Search for the cell housing the specified text and yield its (x, y) center coordinate. 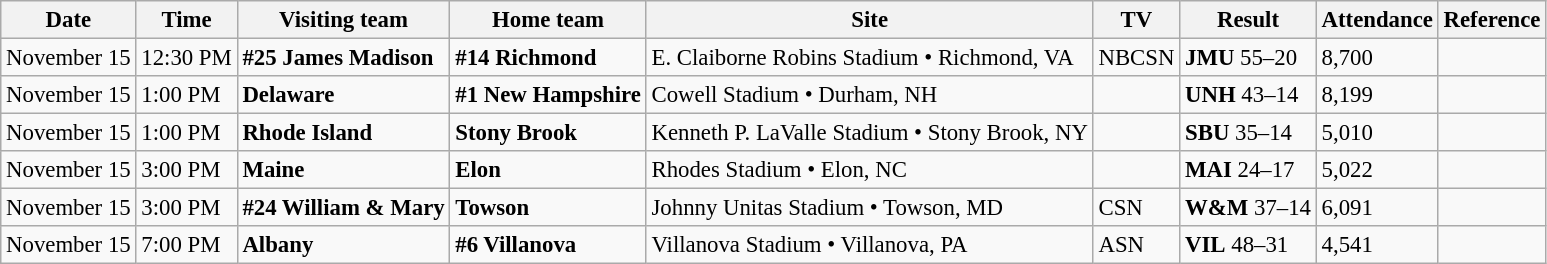
#14 Richmond (548, 58)
Attendance (1377, 20)
Reference (1492, 20)
Kenneth P. LaValle Stadium • Stony Brook, NY (870, 133)
8,700 (1377, 58)
Johnny Unitas Stadium • Towson, MD (870, 208)
UNH 43–14 (1248, 95)
NBCSN (1136, 58)
8,199 (1377, 95)
Home team (548, 20)
#24 William & Mary (344, 208)
7:00 PM (186, 245)
5,010 (1377, 133)
Time (186, 20)
Albany (344, 245)
5,022 (1377, 170)
VIL 48–31 (1248, 245)
Maine (344, 170)
TV (1136, 20)
SBU 35–14 (1248, 133)
#25 James Madison (344, 58)
Rhode Island (344, 133)
Rhodes Stadium • Elon, NC (870, 170)
E. Claiborne Robins Stadium • Richmond, VA (870, 58)
Date (68, 20)
MAI 24–17 (1248, 170)
#1 New Hampshire (548, 95)
Stony Brook (548, 133)
Villanova Stadium • Villanova, PA (870, 245)
Delaware (344, 95)
Towson (548, 208)
W&M 37–14 (1248, 208)
Site (870, 20)
Cowell Stadium • Durham, NH (870, 95)
4,541 (1377, 245)
12:30 PM (186, 58)
6,091 (1377, 208)
Visiting team (344, 20)
Elon (548, 170)
ASN (1136, 245)
CSN (1136, 208)
#6 Villanova (548, 245)
JMU 55–20 (1248, 58)
Result (1248, 20)
